Detect which cell encompasses the target text, then output its (x, y) center coordinate. 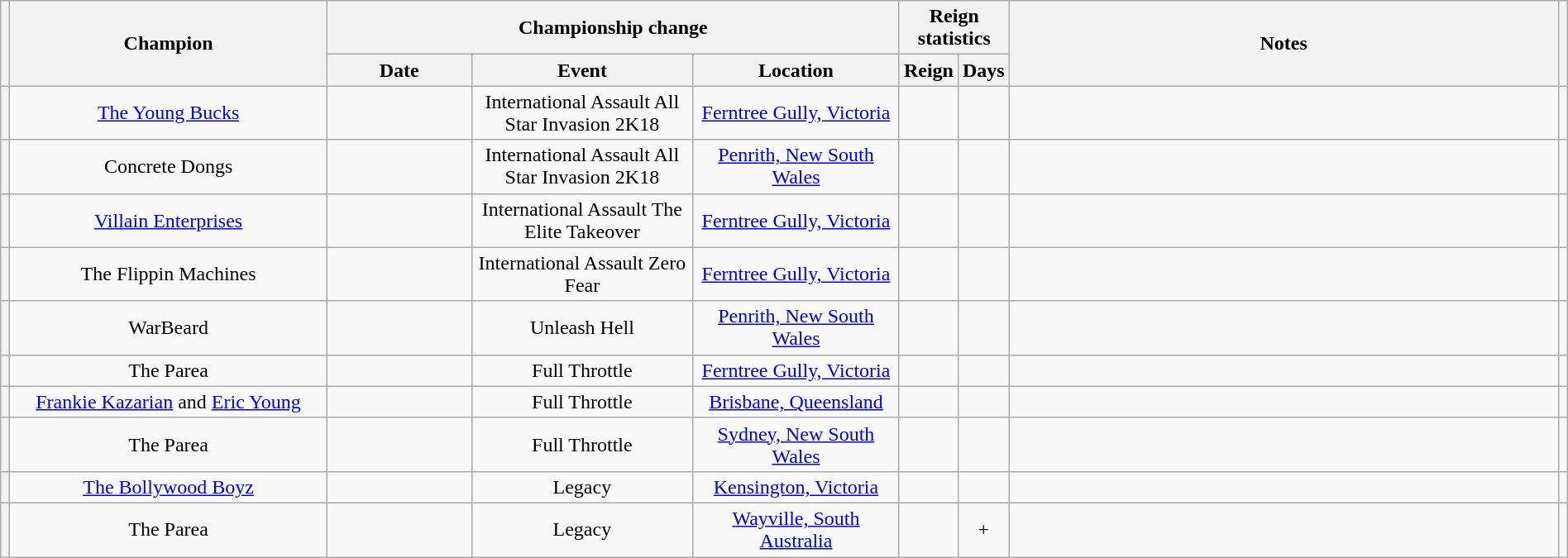
+ (983, 529)
Kensington, Victoria (796, 487)
The Young Bucks (169, 112)
Notes (1284, 43)
Frankie Kazarian and Eric Young (169, 402)
Villain Enterprises (169, 220)
Reign (928, 70)
International Assault Zero Fear (582, 274)
Date (399, 70)
Days (983, 70)
Champion (169, 43)
Sydney, New South Wales (796, 445)
Brisbane, Queensland (796, 402)
Reign statistics (954, 28)
Championship change (613, 28)
WarBeard (169, 327)
International Assault The Elite Takeover (582, 220)
Unleash Hell (582, 327)
The Bollywood Boyz (169, 487)
Event (582, 70)
The Flippin Machines (169, 274)
Concrete Dongs (169, 167)
Location (796, 70)
Wayville, South Australia (796, 529)
